Detect which cell encompasses the target text, then output its [x, y] center coordinate. 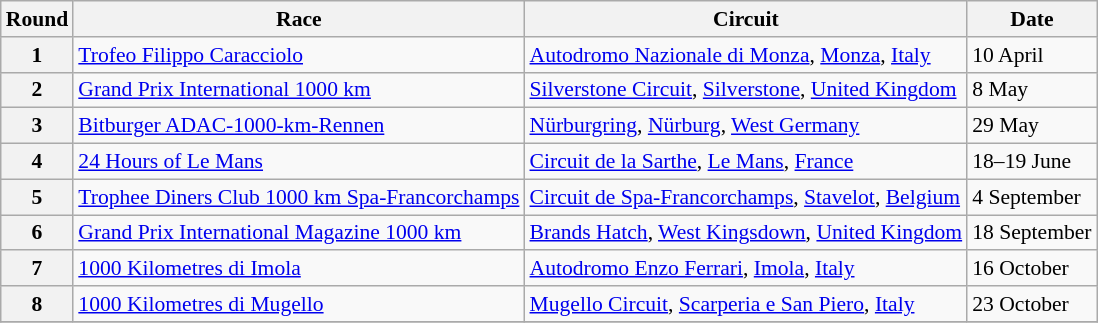
6 [38, 233]
2 [38, 90]
29 May [1032, 126]
3 [38, 126]
Brands Hatch, West Kingsdown, United Kingdom [746, 233]
4 September [1032, 197]
Nürburgring, Nürburg, West Germany [746, 126]
Date [1032, 19]
Round [38, 19]
4 [38, 162]
Bitburger ADAC-1000-km-Rennen [298, 126]
10 April [1032, 55]
Circuit [746, 19]
Circuit de Spa-Francorchamps, Stavelot, Belgium [746, 197]
18 September [1032, 233]
8 May [1032, 90]
Grand Prix International 1000 km [298, 90]
Grand Prix International Magazine 1000 km [298, 233]
1000 Kilometres di Imola [298, 269]
18–19 June [1032, 162]
Autodromo Enzo Ferrari, Imola, Italy [746, 269]
Circuit de la Sarthe, Le Mans, France [746, 162]
8 [38, 304]
1000 Kilometres di Mugello [298, 304]
7 [38, 269]
Mugello Circuit, Scarperia e San Piero, Italy [746, 304]
Race [298, 19]
Autodromo Nazionale di Monza, Monza, Italy [746, 55]
Trophee Diners Club 1000 km Spa-Francorchamps [298, 197]
23 October [1032, 304]
5 [38, 197]
16 October [1032, 269]
24 Hours of Le Mans [298, 162]
Silverstone Circuit, Silverstone, United Kingdom [746, 90]
1 [38, 55]
Trofeo Filippo Caracciolo [298, 55]
